Identify which cell holds the provided text, then report its [X, Y] central coordinate. 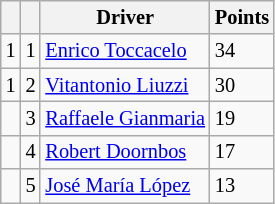
Enrico Toccacelo [125, 51]
Vitantonio Liuzzi [125, 85]
4 [31, 152]
3 [31, 118]
Driver [125, 17]
5 [31, 186]
30 [242, 85]
Robert Doornbos [125, 152]
17 [242, 152]
13 [242, 186]
José María López [125, 186]
19 [242, 118]
2 [31, 85]
34 [242, 51]
Points [242, 17]
Raffaele Gianmaria [125, 118]
